Extract the (X, Y) coordinate from the center of the cell holding the provided text.  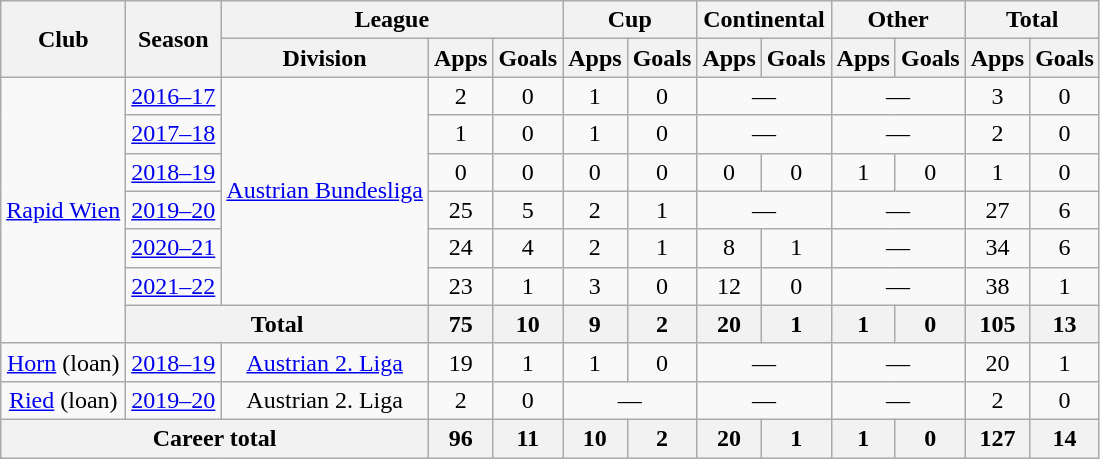
Career total (215, 438)
2021–22 (174, 286)
27 (997, 210)
2020–21 (174, 248)
13 (1065, 324)
5 (528, 210)
Rapid Wien (64, 210)
Cup (630, 20)
96 (460, 438)
11 (528, 438)
24 (460, 248)
2016–17 (174, 96)
Horn (loan) (64, 362)
38 (997, 286)
Season (174, 39)
19 (460, 362)
2017–18 (174, 134)
127 (997, 438)
34 (997, 248)
Austrian Bundesliga (325, 191)
4 (528, 248)
Continental (764, 20)
9 (595, 324)
75 (460, 324)
Division (325, 58)
105 (997, 324)
12 (729, 286)
Ried (loan) (64, 400)
Other (898, 20)
Club (64, 39)
23 (460, 286)
14 (1065, 438)
25 (460, 210)
League (392, 20)
8 (729, 248)
